From the cell containing the given text, extract its center point as (x, y) coordinate. 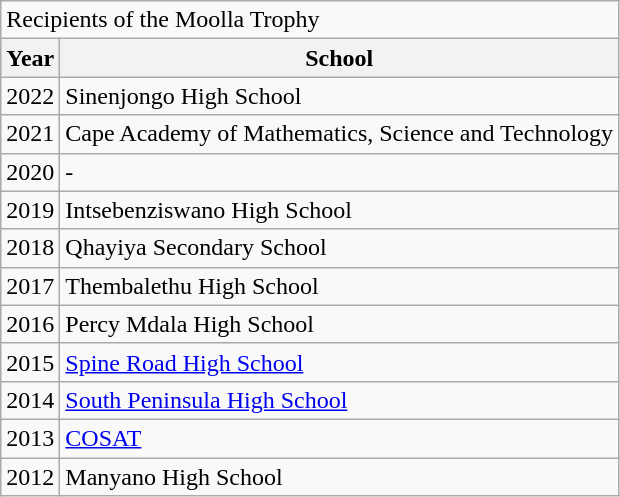
Sinenjongo High School (340, 96)
Percy Mdala High School (340, 324)
Intsebenziswano High School (340, 210)
2016 (30, 324)
Cape Academy of Mathematics, Science and Technology (340, 134)
- (340, 172)
2020 (30, 172)
2017 (30, 286)
South Peninsula High School (340, 400)
Spine Road High School (340, 362)
Qhayiya Secondary School (340, 248)
Recipients of the Moolla Trophy (310, 20)
2012 (30, 477)
2019 (30, 210)
2018 (30, 248)
2021 (30, 134)
COSAT (340, 438)
2014 (30, 400)
Thembalethu High School (340, 286)
School (340, 58)
2015 (30, 362)
2022 (30, 96)
2013 (30, 438)
Manyano High School (340, 477)
Year (30, 58)
